Extract the (X, Y) coordinate from the center of the cell holding the provided text.  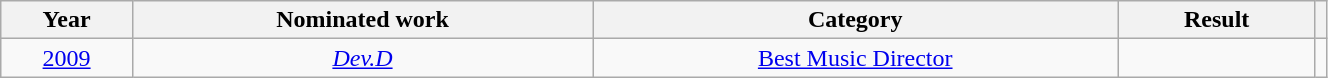
Best Music Director (856, 58)
Year (67, 20)
Category (856, 20)
Dev.D (362, 58)
Nominated work (362, 20)
2009 (67, 58)
Result (1216, 20)
